Pinpoint the cell where the given text exists, returning its [x, y] midpoint coordinate. 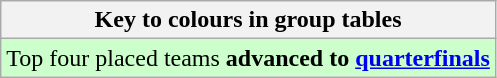
Top four placed teams advanced to quarterfinals [248, 58]
Key to colours in group tables [248, 20]
